Pinpoint the cell where the given text exists, returning its [x, y] midpoint coordinate. 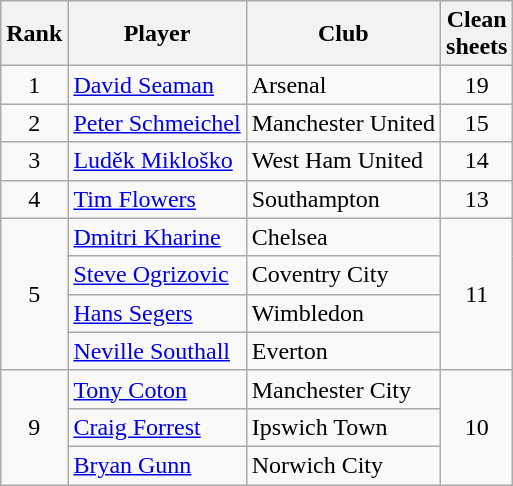
3 [34, 161]
2 [34, 123]
13 [477, 199]
Craig Forrest [157, 427]
David Seaman [157, 85]
Luděk Mikloško [157, 161]
Neville Southall [157, 351]
Arsenal [343, 85]
Norwich City [343, 465]
Peter Schmeichel [157, 123]
10 [477, 427]
Cleansheets [477, 34]
West Ham United [343, 161]
Manchester United [343, 123]
Tony Coton [157, 389]
Chelsea [343, 237]
14 [477, 161]
Dmitri Kharine [157, 237]
Hans Segers [157, 313]
15 [477, 123]
1 [34, 85]
Coventry City [343, 275]
Club [343, 34]
5 [34, 294]
Wimbledon [343, 313]
Rank [34, 34]
Steve Ogrizovic [157, 275]
Bryan Gunn [157, 465]
4 [34, 199]
Tim Flowers [157, 199]
9 [34, 427]
19 [477, 85]
Player [157, 34]
Southampton [343, 199]
11 [477, 294]
Manchester City [343, 389]
Everton [343, 351]
Ipswich Town [343, 427]
